Search for the cell housing the specified text and yield its (x, y) center coordinate. 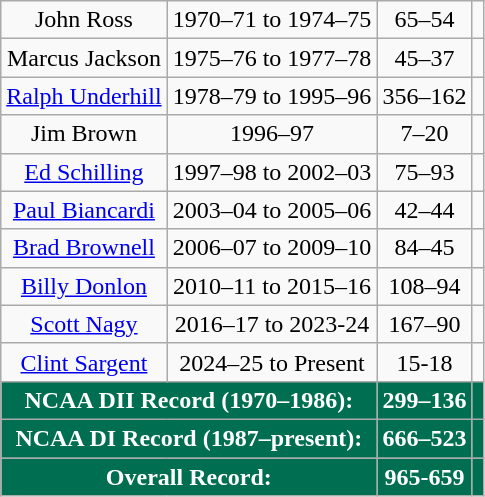
NCAA DI Record (1987–present): (189, 438)
Paul Biancardi (84, 210)
Clint Sargent (84, 362)
2024–25 to Present (272, 362)
1970–71 to 1974–75 (272, 20)
2003–04 to 2005–06 (272, 210)
75–93 (424, 172)
167–90 (424, 324)
1978–79 to 1995–96 (272, 96)
1997–98 to 2002–03 (272, 172)
84–45 (424, 248)
42–44 (424, 210)
2006–07 to 2009–10 (272, 248)
108–94 (424, 286)
Brad Brownell (84, 248)
Ralph Underhill (84, 96)
2010–11 to 2015–16 (272, 286)
John Ross (84, 20)
65–54 (424, 20)
Ed Schilling (84, 172)
1975–76 to 1977–78 (272, 58)
356–162 (424, 96)
1996–97 (272, 134)
45–37 (424, 58)
15-18 (424, 362)
2016–17 to 2023-24 (272, 324)
Overall Record: (189, 477)
299–136 (424, 400)
7–20 (424, 134)
666–523 (424, 438)
Marcus Jackson (84, 58)
Scott Nagy (84, 324)
Billy Donlon (84, 286)
NCAA DII Record (1970–1986): (189, 400)
Jim Brown (84, 134)
965-659 (424, 477)
